Return the (X, Y) coordinate for the center point of the cell that contains the specified text.  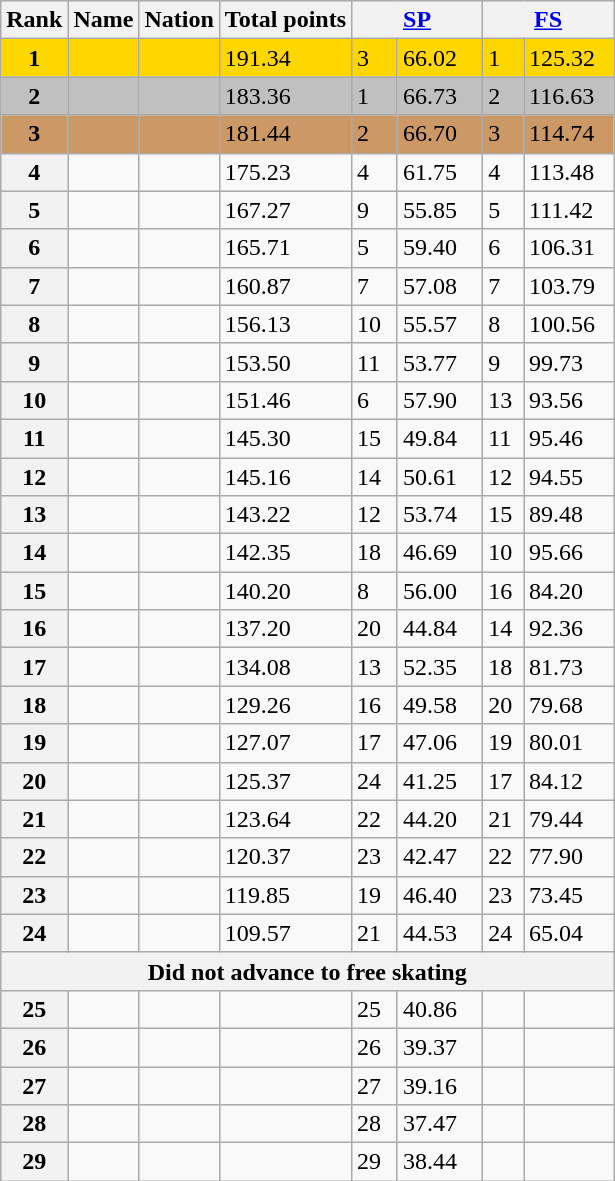
57.08 (440, 286)
145.30 (285, 438)
FS (548, 20)
Rank (34, 20)
65.04 (569, 933)
165.71 (285, 248)
47.06 (440, 743)
77.90 (569, 857)
160.87 (285, 286)
125.37 (285, 781)
79.44 (569, 819)
106.31 (569, 248)
49.58 (440, 705)
55.57 (440, 324)
156.13 (285, 324)
40.86 (440, 1009)
SP (418, 20)
183.36 (285, 96)
153.50 (285, 362)
81.73 (569, 667)
61.75 (440, 172)
113.48 (569, 172)
66.73 (440, 96)
119.85 (285, 895)
Nation (179, 20)
42.47 (440, 857)
44.84 (440, 629)
92.36 (569, 629)
44.53 (440, 933)
39.16 (440, 1085)
137.20 (285, 629)
46.40 (440, 895)
52.35 (440, 667)
41.25 (440, 781)
95.46 (569, 438)
Total points (285, 20)
44.20 (440, 819)
109.57 (285, 933)
99.73 (569, 362)
56.00 (440, 591)
143.22 (285, 515)
175.23 (285, 172)
59.40 (440, 248)
84.12 (569, 781)
Did not advance to free skating (308, 971)
151.46 (285, 400)
39.37 (440, 1047)
111.42 (569, 210)
181.44 (285, 134)
53.74 (440, 515)
142.35 (285, 553)
89.48 (569, 515)
57.90 (440, 400)
145.16 (285, 477)
125.32 (569, 58)
79.68 (569, 705)
84.20 (569, 591)
140.20 (285, 591)
73.45 (569, 895)
Name (104, 20)
93.56 (569, 400)
114.74 (569, 134)
129.26 (285, 705)
49.84 (440, 438)
80.01 (569, 743)
55.85 (440, 210)
127.07 (285, 743)
66.02 (440, 58)
100.56 (569, 324)
120.37 (285, 857)
37.47 (440, 1124)
95.66 (569, 553)
167.27 (285, 210)
134.08 (285, 667)
66.70 (440, 134)
46.69 (440, 553)
38.44 (440, 1162)
94.55 (569, 477)
191.34 (285, 58)
53.77 (440, 362)
50.61 (440, 477)
103.79 (569, 286)
123.64 (285, 819)
116.63 (569, 96)
